For the text-containing cell, return its midpoint in (X, Y) coordinate format. 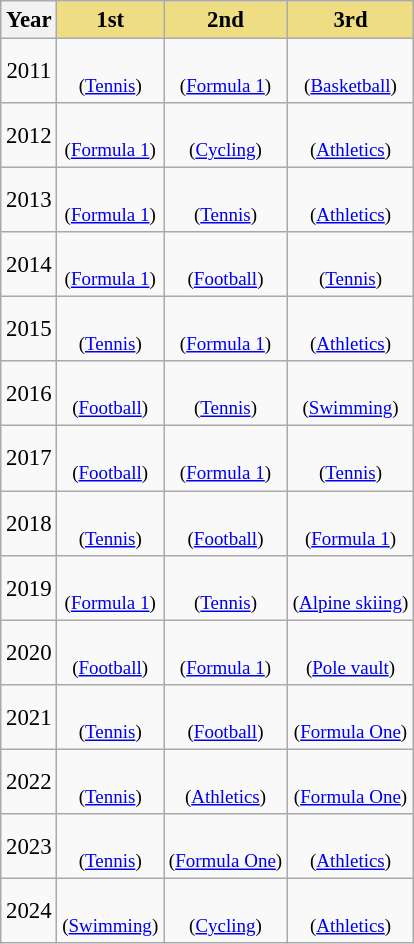
2022 (29, 782)
2012 (29, 136)
(Alpine skiing) (350, 588)
(Pole vault) (350, 652)
2015 (29, 330)
2nd (226, 20)
2023 (29, 846)
2018 (29, 524)
(Basketball) (350, 72)
3rd (350, 20)
2024 (29, 910)
2014 (29, 264)
2016 (29, 394)
2021 (29, 716)
Year (29, 20)
2011 (29, 72)
2019 (29, 588)
2013 (29, 200)
1st (110, 20)
2020 (29, 652)
2017 (29, 458)
